Scan for the cell matching the given text and deliver its [x, y] coordinate at center. 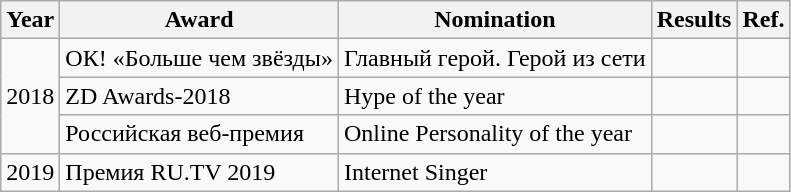
Results [694, 20]
Главный герой. Герой из сети [494, 58]
Online Personality of the year [494, 134]
2018 [30, 96]
Ref. [764, 20]
Nomination [494, 20]
Премия RU.TV 2019 [200, 172]
2019 [30, 172]
ZD Awards-2018 [200, 96]
Award [200, 20]
Year [30, 20]
Российская веб-премия [200, 134]
Hype of the year [494, 96]
Internet Singer [494, 172]
ОК! «Больше чем звёзды» [200, 58]
